Determine the (x, y) coordinate at the center of the cell enclosing the given text.  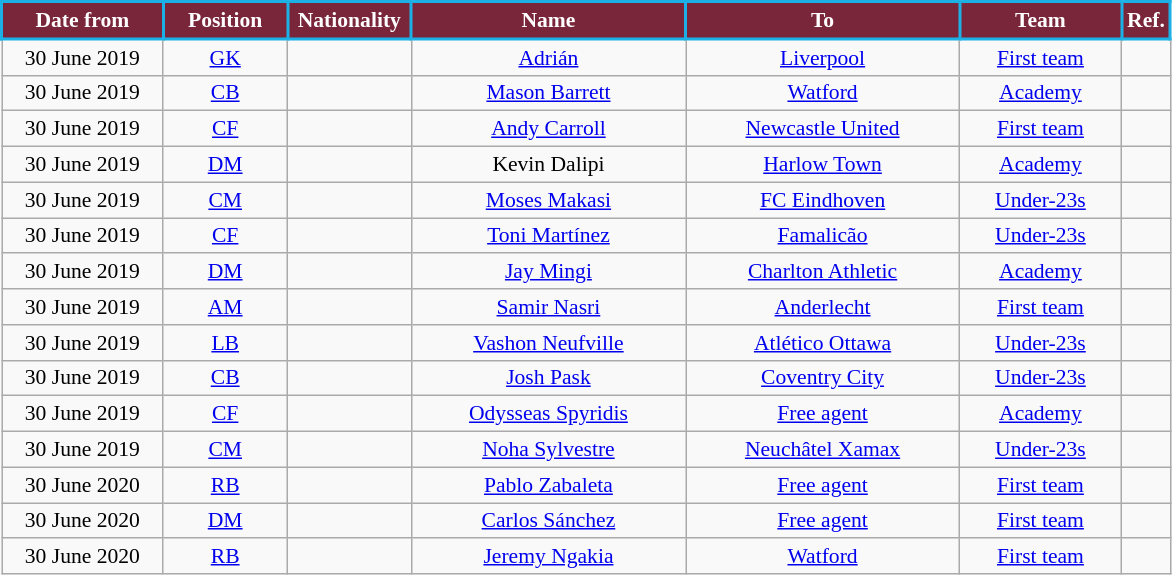
Pablo Zabaleta (548, 485)
Coventry City (823, 378)
LB (225, 343)
Name (548, 20)
Moses Makasi (548, 200)
FC Eindhoven (823, 200)
Ref. (1146, 20)
Josh Pask (548, 378)
Toni Martínez (548, 236)
To (823, 20)
Date from (83, 20)
Charlton Athletic (823, 272)
Kevin Dalipi (548, 165)
Carlos Sánchez (548, 521)
Harlow Town (823, 165)
Vashon Neufville (548, 343)
Jeremy Ngakia (548, 557)
Jay Mingi (548, 272)
Samir Nasri (548, 307)
Adrián (548, 57)
Newcastle United (823, 129)
AM (225, 307)
Position (225, 20)
Noha Sylvestre (548, 450)
Odysseas Spyridis (548, 414)
Anderlecht (823, 307)
Liverpool (823, 57)
Nationality (349, 20)
Famalicão (823, 236)
Mason Barrett (548, 93)
Team (1041, 20)
Neuchâtel Xamax (823, 450)
GK (225, 57)
Andy Carroll (548, 129)
Atlético Ottawa (823, 343)
